Return [x, y] of the center of cell containing provided text 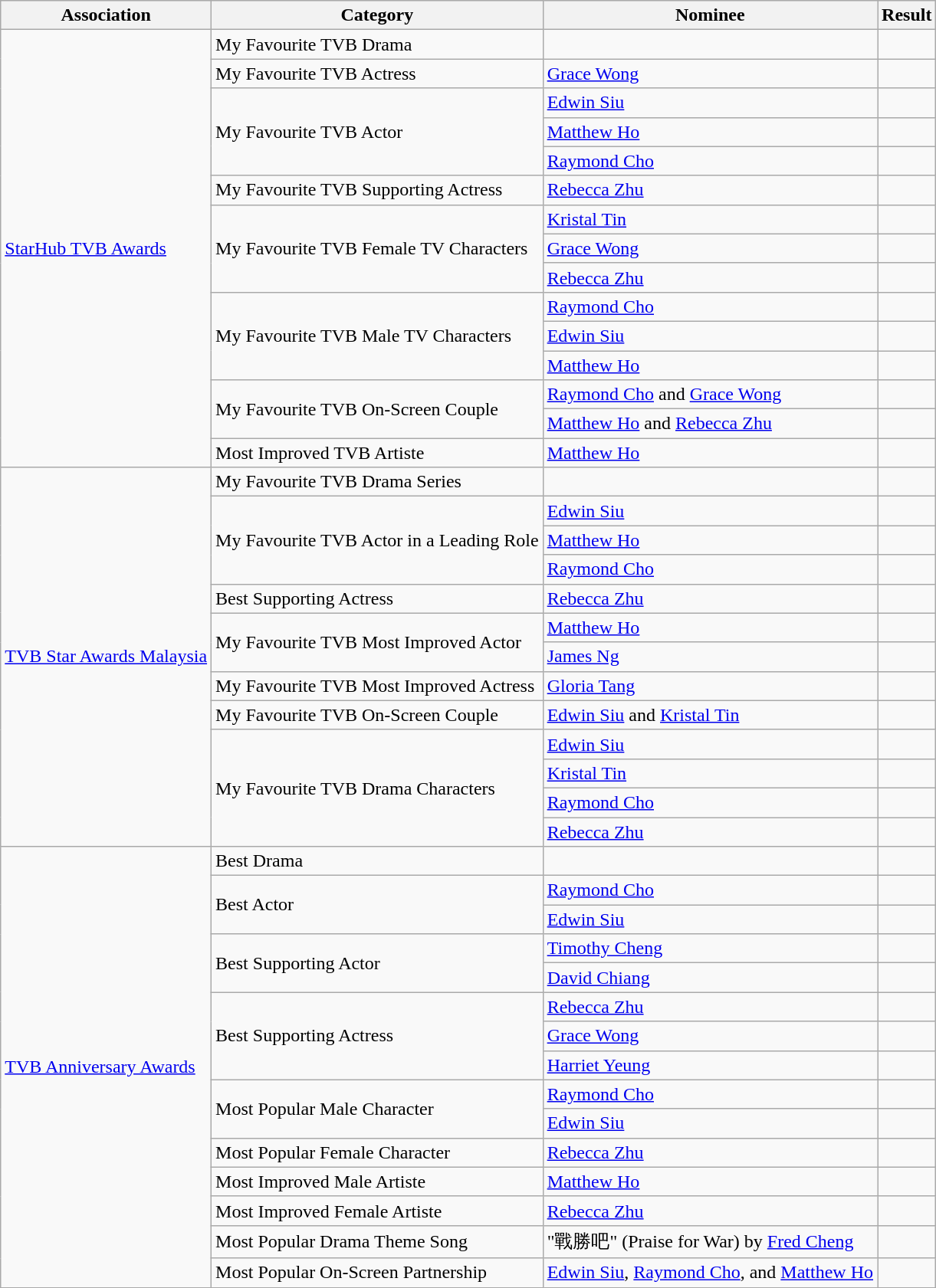
Matthew Ho and Rebecca Zhu [710, 424]
Most Popular Male Character [377, 1109]
Most Improved Male Artiste [377, 1181]
"戰勝吧" (Praise for War) by Fred Cheng [710, 1241]
My Favourite TVB Supporting Actress [377, 190]
Edwin Siu and Kristal Tin [710, 715]
Most Popular On-Screen Partnership [377, 1273]
Raymond Cho and Grace Wong [710, 395]
My Favourite TVB Actress [377, 74]
My Favourite TVB Drama [377, 44]
My Favourite TVB Drama Series [377, 482]
My Favourite TVB Drama Characters [377, 788]
My Favourite TVB Most Improved Actor [377, 642]
Result [907, 15]
James Ng [710, 657]
Most Improved TVB Artiste [377, 453]
StarHub TVB Awards [106, 248]
Gloria Tang [710, 686]
Most Popular Drama Theme Song [377, 1241]
Best Supporting Actor [377, 963]
Edwin Siu, Raymond Cho, and Matthew Ho [710, 1273]
TVB Anniversary Awards [106, 1067]
Best Actor [377, 905]
My Favourite TVB Most Improved Actress [377, 686]
Harriet Yeung [710, 1065]
My Favourite TVB Actor in a Leading Role [377, 540]
Most Improved Female Artiste [377, 1211]
Best Drama [377, 861]
Timothy Cheng [710, 949]
Most Popular Female Character [377, 1152]
My Favourite TVB Female TV Characters [377, 248]
Category [377, 15]
Nominee [710, 15]
My Favourite TVB Male TV Characters [377, 336]
My Favourite TVB Actor [377, 132]
David Chiang [710, 978]
Association [106, 15]
TVB Star Awards Malaysia [106, 657]
